For the text-containing cell, return its midpoint in [x, y] coordinate format. 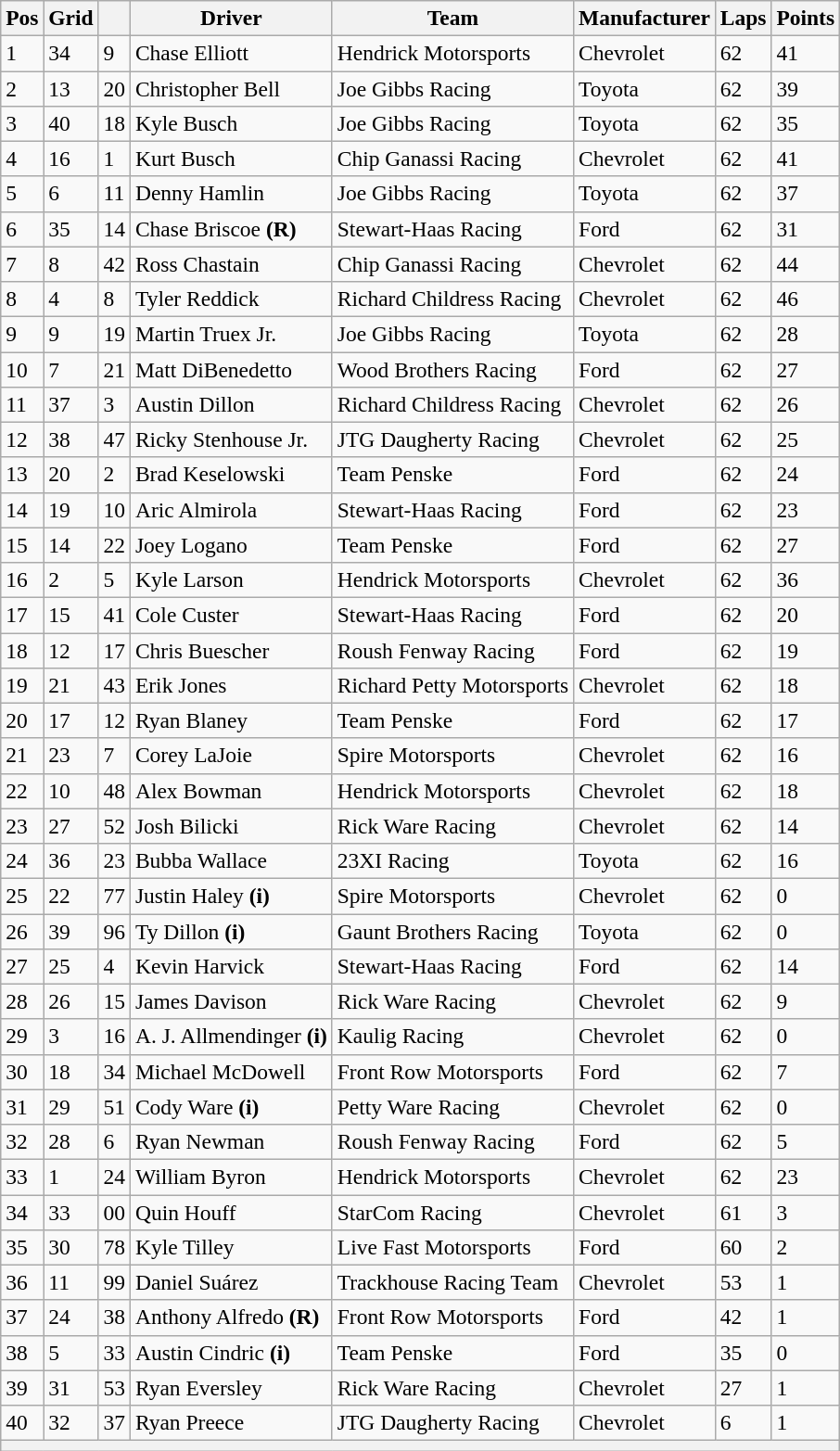
Pos [22, 18]
44 [806, 264]
Ricky Stenhouse Jr. [231, 439]
Quin Houff [231, 1212]
Erik Jones [231, 685]
Chris Buescher [231, 650]
Chase Elliott [231, 53]
Tyler Reddick [231, 299]
Team [452, 18]
48 [114, 791]
99 [114, 1282]
47 [114, 439]
Aric Almirola [231, 510]
Kyle Larson [231, 579]
Josh Bilicki [231, 826]
78 [114, 1247]
Austin Cindric (i) [231, 1353]
Daniel Suárez [231, 1282]
Ryan Newman [231, 1141]
Richard Petty Motorsports [452, 685]
Kyle Busch [231, 123]
Chase Briscoe (R) [231, 229]
Brad Keselowski [231, 475]
William Byron [231, 1177]
Ryan Blaney [231, 720]
Driver [231, 18]
Justin Haley (i) [231, 896]
Cody Ware (i) [231, 1107]
Grid [70, 18]
A. J. Allmendinger (i) [231, 1037]
Kaulig Racing [452, 1037]
Alex Bowman [231, 791]
Denny Hamlin [231, 194]
Laps [744, 18]
Kevin Harvick [231, 966]
Ross Chastain [231, 264]
Points [806, 18]
Live Fast Motorsports [452, 1247]
Kyle Tilley [231, 1247]
Petty Ware Racing [452, 1107]
Austin Dillon [231, 404]
Anthony Alfredo (R) [231, 1317]
96 [114, 931]
Kurt Busch [231, 159]
61 [744, 1212]
James Davison [231, 1001]
43 [114, 685]
StarCom Racing [452, 1212]
Matt DiBenedetto [231, 369]
46 [806, 299]
Bubba Wallace [231, 860]
Martin Truex Jr. [231, 334]
Trackhouse Racing Team [452, 1282]
52 [114, 826]
Ty Dillon (i) [231, 931]
00 [114, 1212]
77 [114, 896]
Ryan Preece [231, 1422]
Ryan Eversley [231, 1388]
Gaunt Brothers Racing [452, 931]
Cole Custer [231, 615]
Manufacturer [645, 18]
Michael McDowell [231, 1072]
51 [114, 1107]
Wood Brothers Racing [452, 369]
60 [744, 1247]
23XI Racing [452, 860]
Christopher Bell [231, 88]
Corey LaJoie [231, 756]
Joey Logano [231, 545]
